Search for the cell housing the specified text and yield its (x, y) center coordinate. 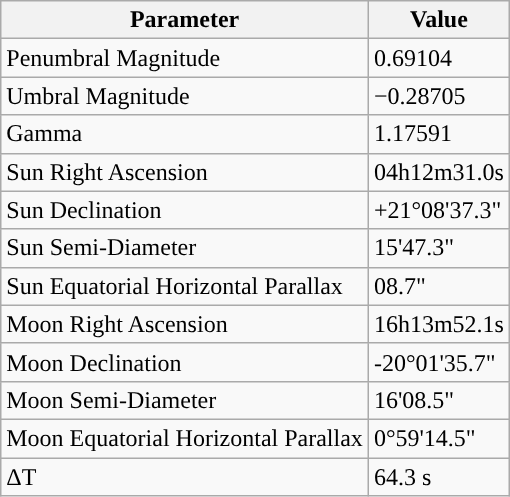
08.7" (438, 286)
15'47.3" (438, 248)
Gamma (185, 134)
Parameter (185, 20)
16h13m52.1s (438, 324)
Sun Equatorial Horizontal Parallax (185, 286)
Sun Right Ascension (185, 172)
ΔT (185, 477)
Sun Semi-Diameter (185, 248)
Moon Right Ascension (185, 324)
Sun Declination (185, 210)
Moon Equatorial Horizontal Parallax (185, 438)
Umbral Magnitude (185, 96)
-20°01'35.7" (438, 362)
Moon Declination (185, 362)
Penumbral Magnitude (185, 58)
0.69104 (438, 58)
0°59'14.5" (438, 438)
64.3 s (438, 477)
Value (438, 20)
−0.28705 (438, 96)
1.17591 (438, 134)
Moon Semi-Diameter (185, 400)
+21°08'37.3" (438, 210)
04h12m31.0s (438, 172)
16'08.5" (438, 400)
